Extract the (X, Y) coordinate from the center of the cell holding the provided text.  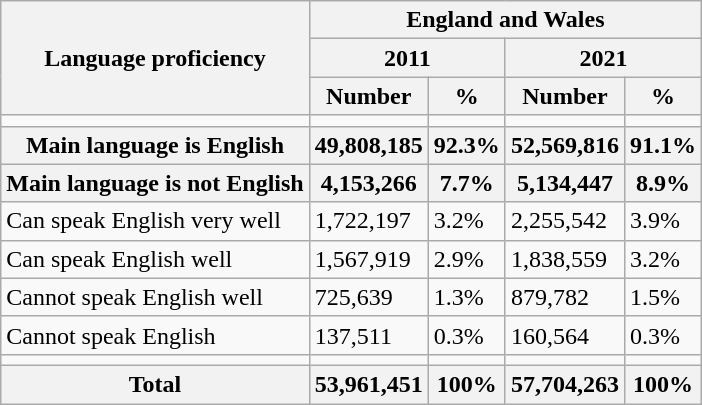
Cannot speak English well (155, 297)
2011 (407, 58)
2.9% (466, 259)
92.3% (466, 145)
Main language is English (155, 145)
137,511 (368, 335)
1.3% (466, 297)
4,153,266 (368, 183)
1,567,919 (368, 259)
Can speak English well (155, 259)
Main language is not English (155, 183)
Cannot speak English (155, 335)
725,639 (368, 297)
3.9% (662, 221)
Total (155, 384)
Can speak English very well (155, 221)
8.9% (662, 183)
1.5% (662, 297)
160,564 (564, 335)
1,838,559 (564, 259)
57,704,263 (564, 384)
53,961,451 (368, 384)
1,722,197 (368, 221)
49,808,185 (368, 145)
879,782 (564, 297)
England and Wales (505, 20)
2,255,542 (564, 221)
5,134,447 (564, 183)
2021 (603, 58)
52,569,816 (564, 145)
Language proficiency (155, 58)
91.1% (662, 145)
7.7% (466, 183)
